Capture the cell that displays the provided text and extract its (x, y) central coordinate. 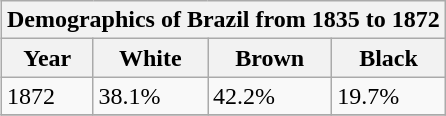
White (150, 58)
Brown (270, 58)
Demographics of Brazil from 1835 to 1872 (223, 20)
38.1% (150, 96)
42.2% (270, 96)
19.7% (389, 96)
Year (47, 58)
1872 (47, 96)
Black (389, 58)
